Determine the (x, y) coordinate at the center of the cell enclosing the given text.  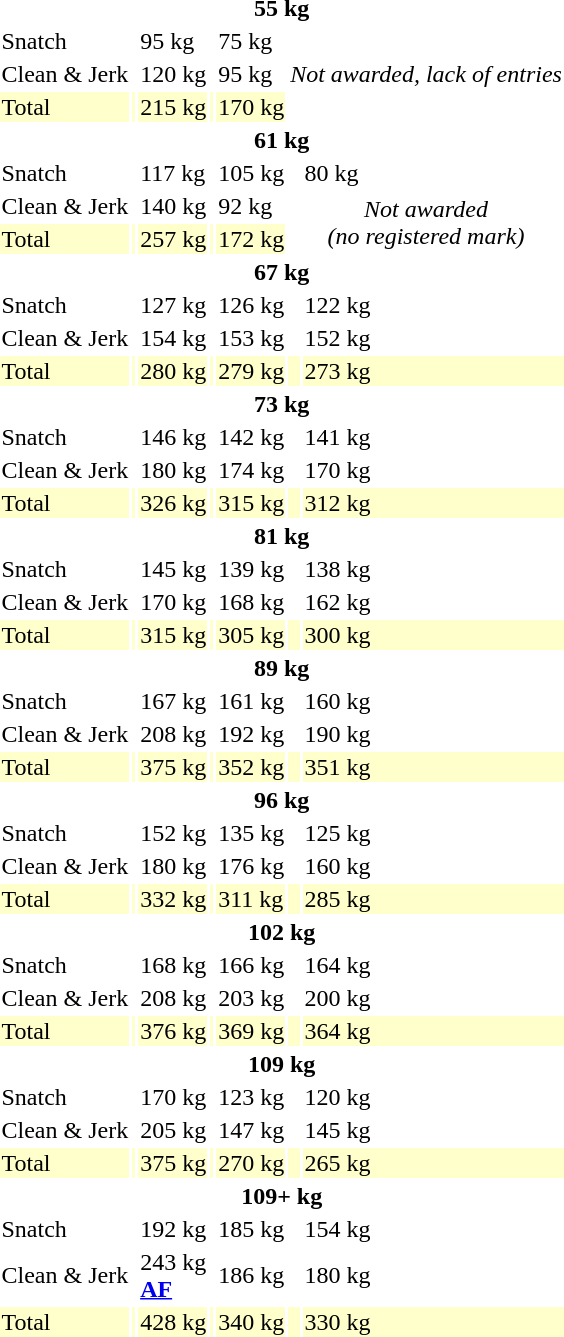
311 kg (252, 899)
142 kg (252, 437)
257 kg (174, 239)
92 kg (252, 206)
126 kg (252, 305)
123 kg (252, 1097)
279 kg (252, 371)
300 kg (433, 635)
139 kg (252, 569)
185 kg (252, 1229)
89 kg (282, 668)
102 kg (282, 932)
138 kg (433, 569)
146 kg (174, 437)
176 kg (252, 866)
280 kg (174, 371)
190 kg (433, 734)
273 kg (433, 371)
352 kg (252, 767)
105 kg (252, 173)
200 kg (433, 998)
215 kg (174, 107)
125 kg (433, 833)
109 kg (282, 1064)
96 kg (282, 800)
73 kg (282, 404)
285 kg (433, 899)
351 kg (433, 767)
174 kg (252, 470)
61 kg (282, 140)
205 kg (174, 1130)
369 kg (252, 1031)
162 kg (433, 602)
147 kg (252, 1130)
161 kg (252, 701)
109+ kg (282, 1196)
166 kg (252, 965)
305 kg (252, 635)
167 kg (174, 701)
80 kg (433, 173)
326 kg (174, 503)
Not awarded, lack of entries (426, 74)
330 kg (433, 1322)
140 kg (174, 206)
312 kg (433, 503)
243 kgAF (174, 1276)
153 kg (252, 338)
203 kg (252, 998)
270 kg (252, 1163)
172 kg (252, 239)
164 kg (433, 965)
67 kg (282, 272)
81 kg (282, 536)
122 kg (433, 305)
340 kg (252, 1322)
376 kg (174, 1031)
135 kg (252, 833)
127 kg (174, 305)
186 kg (252, 1276)
75 kg (252, 41)
265 kg (433, 1163)
Not awarded(no registered mark) (426, 222)
117 kg (174, 173)
364 kg (433, 1031)
428 kg (174, 1322)
332 kg (174, 899)
141 kg (433, 437)
